Output the [X, Y] coordinate of the center of the cell containing the given text.  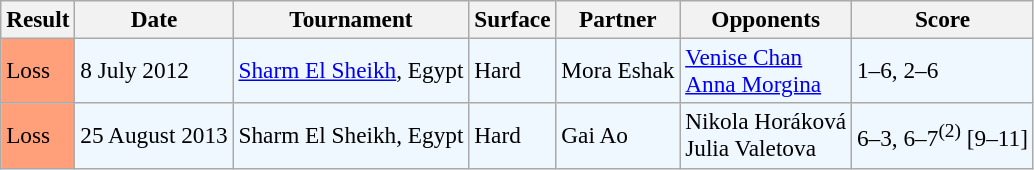
Partner [618, 19]
1–6, 2–6 [943, 70]
25 August 2013 [154, 136]
Result [38, 19]
Mora Eshak [618, 70]
8 July 2012 [154, 70]
Surface [512, 19]
Gai Ao [618, 136]
Score [943, 19]
Nikola Horáková Julia Valetova [766, 136]
Tournament [351, 19]
Date [154, 19]
6–3, 6–7(2) [9–11] [943, 136]
Opponents [766, 19]
Venise Chan Anna Morgina [766, 70]
